Extract the (X, Y) coordinate from the center of the cell holding the provided text.  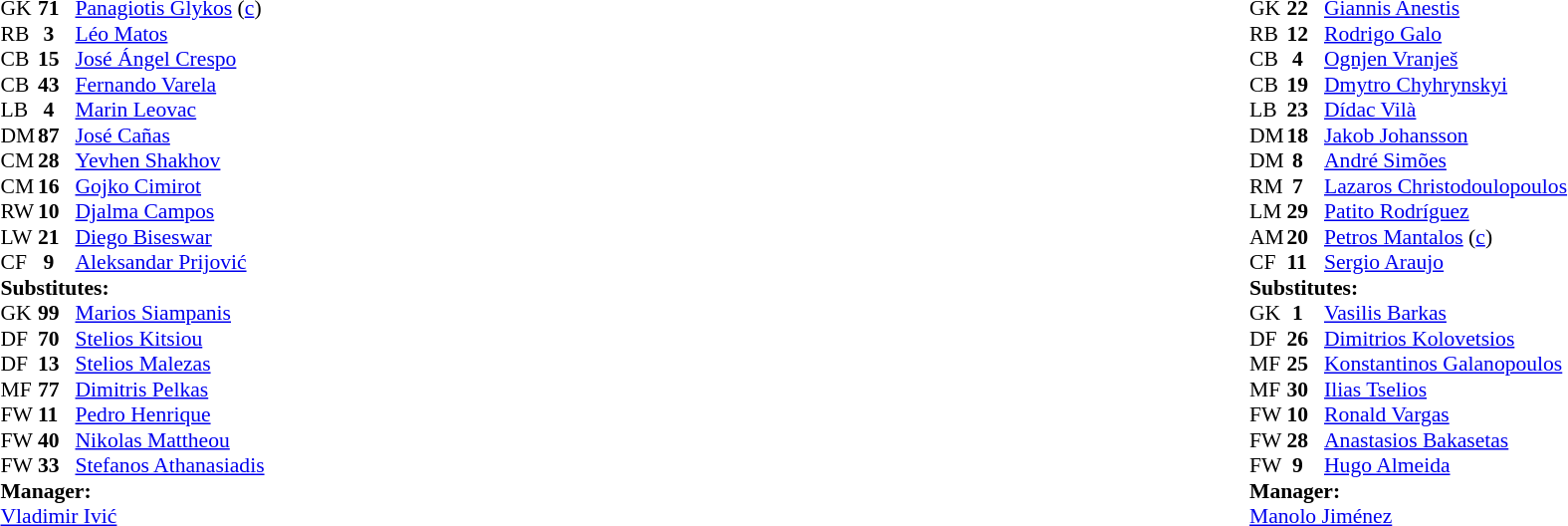
Dmytro Chyhrynskyi (1446, 85)
21 (57, 237)
Nikolas Mattheou (170, 440)
26 (1306, 339)
19 (1306, 85)
Yevhen Shakhov (170, 160)
Aleksandar Prijović (170, 262)
30 (1306, 390)
Jakob Johansson (1446, 135)
99 (57, 314)
RW (19, 212)
Marin Leovac (170, 111)
Anastasios Bakasetas (1446, 440)
Konstantinos Galanopoulos (1446, 364)
André Simões (1446, 160)
Dimitris Pelkas (170, 390)
Marios Siampanis (170, 314)
3 (57, 34)
RM (1268, 186)
Rodrigo Galo (1446, 34)
Petros Mantalos (c) (1446, 237)
18 (1306, 135)
José Ángel Crespo (170, 59)
25 (1306, 364)
Lazaros Christodoulopoulos (1446, 186)
87 (57, 135)
Stefanos Athanasiadis (170, 465)
7 (1306, 186)
77 (57, 390)
Diego Biseswar (170, 237)
Fernando Varela (170, 85)
Dídac Vilà (1446, 111)
43 (57, 85)
Pedro Henrique (170, 415)
Léo Matos (170, 34)
23 (1306, 111)
José Cañas (170, 135)
1 (1306, 314)
Ilias Tselios (1446, 390)
Stelios Kitsiou (170, 339)
13 (57, 364)
8 (1306, 160)
Gojko Cimirot (170, 186)
Patito Rodríguez (1446, 212)
29 (1306, 212)
LM (1268, 212)
40 (57, 440)
Ronald Vargas (1446, 415)
16 (57, 186)
Djalma Campos (170, 212)
Sergio Araujo (1446, 262)
12 (1306, 34)
Dimitrios Kolovetsios (1446, 339)
Ognjen Vranješ (1446, 59)
Stelios Malezas (170, 364)
70 (57, 339)
33 (57, 465)
15 (57, 59)
LW (19, 237)
Vasilis Barkas (1446, 314)
AM (1268, 237)
20 (1306, 237)
Hugo Almeida (1446, 465)
